Extract the (X, Y) coordinate from the center of the cell holding the provided text.  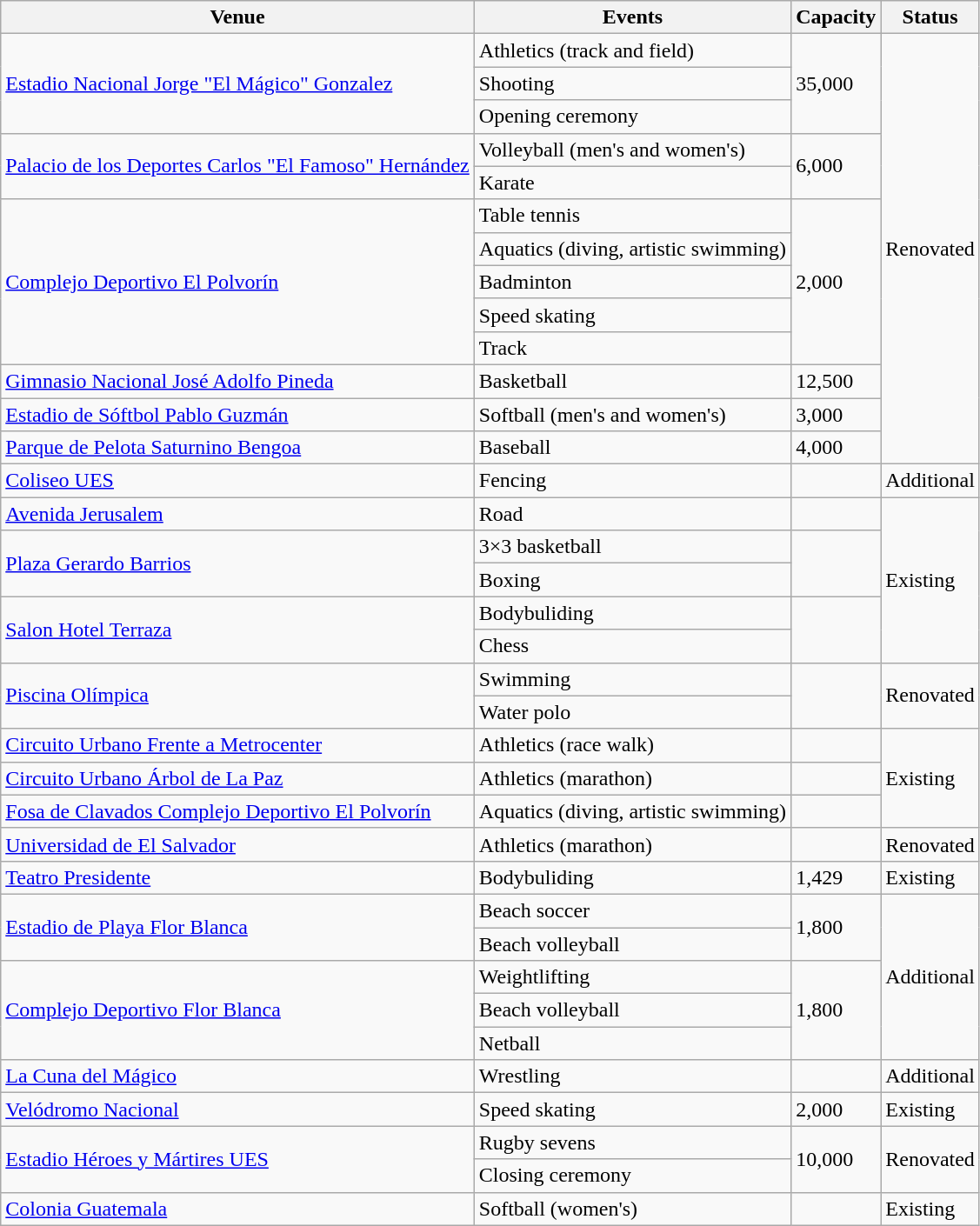
Velódromo Nacional (238, 1109)
Closing ceremony (632, 1176)
Netball (632, 1043)
Colonia Guatemala (238, 1209)
Capacity (837, 17)
Softball (men's and women's) (632, 415)
Beach soccer (632, 910)
6,000 (837, 166)
1,429 (837, 877)
Gimnasio Nacional José Adolfo Pineda (238, 381)
12,500 (837, 381)
3×3 basketball (632, 547)
Piscina Olímpica (238, 696)
Shooting (632, 83)
Estadio de Sóftbol Pablo Guzmán (238, 415)
Karate (632, 183)
Table tennis (632, 216)
Complejo Deportivo El Polvorín (238, 282)
Avenida Jerusalem (238, 514)
Opening ceremony (632, 117)
Parque de Pelota Saturnino Bengoa (238, 448)
Status (930, 17)
Water polo (632, 712)
Basketball (632, 381)
Palacio de los Deportes Carlos "El Famoso" Hernández (238, 166)
Baseball (632, 448)
Teatro Presidente (238, 877)
Coliseo UES (238, 481)
Events (632, 17)
Complejo Deportivo Flor Blanca (238, 1010)
Fencing (632, 481)
35,000 (837, 83)
Swimming (632, 679)
10,000 (837, 1159)
Athletics (race walk) (632, 745)
Plaza Gerardo Barrios (238, 563)
Weightlifting (632, 977)
Circuito Urbano Árbol de La Paz (238, 778)
Salon Hotel Terraza (238, 630)
Estadio Nacional Jorge "El Mágico" Gonzalez (238, 83)
Badminton (632, 282)
Estadio de Playa Flor Blanca (238, 927)
Fosa de Clavados Complejo Deportivo El Polvorín (238, 811)
Circuito Urbano Frente a Metrocenter (238, 745)
Road (632, 514)
4,000 (837, 448)
Softball (women's) (632, 1209)
La Cuna del Mágico (238, 1076)
Estadio Héroes y Mártires UES (238, 1159)
Volleyball (men's and women's) (632, 150)
Venue (238, 17)
Universidad de El Salvador (238, 844)
3,000 (837, 415)
Rugby sevens (632, 1143)
Track (632, 348)
Boxing (632, 580)
Athletics (track and field) (632, 50)
Wrestling (632, 1076)
Chess (632, 646)
